Return (X, Y) of the center of cell containing provided text 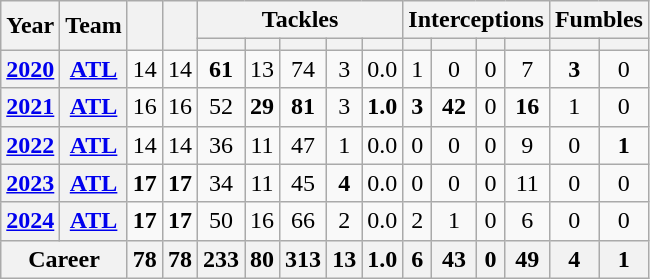
Interceptions (476, 20)
2022 (30, 145)
Fumbles (598, 20)
80 (262, 259)
2023 (30, 183)
2024 (30, 221)
36 (220, 145)
9 (527, 145)
2020 (30, 69)
Team (94, 26)
42 (454, 107)
Career (64, 259)
Tackles (300, 20)
49 (527, 259)
66 (304, 221)
2021 (30, 107)
29 (262, 107)
74 (304, 69)
233 (220, 259)
313 (304, 259)
61 (220, 69)
52 (220, 107)
81 (304, 107)
50 (220, 221)
34 (220, 183)
43 (454, 259)
47 (304, 145)
7 (527, 69)
Year (30, 26)
45 (304, 183)
